Detect which cell encompasses the target text, then output its [X, Y] center coordinate. 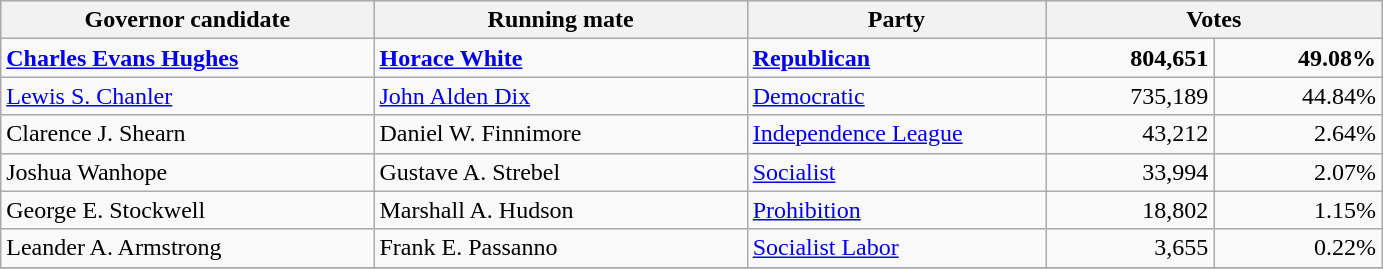
Socialist Labor [896, 248]
43,212 [1130, 134]
3,655 [1130, 248]
George E. Stockwell [188, 210]
Prohibition [896, 210]
0.22% [1298, 248]
18,802 [1130, 210]
44.84% [1298, 96]
Lewis S. Chanler [188, 96]
735,189 [1130, 96]
Daniel W. Finnimore [560, 134]
Joshua Wanhope [188, 172]
Leander A. Armstrong [188, 248]
Gustave A. Strebel [560, 172]
Governor candidate [188, 20]
Republican [896, 58]
Running mate [560, 20]
33,994 [1130, 172]
1.15% [1298, 210]
Charles Evans Hughes [188, 58]
Independence League [896, 134]
Socialist [896, 172]
Votes [1214, 20]
Party [896, 20]
2.64% [1298, 134]
49.08% [1298, 58]
Clarence J. Shearn [188, 134]
804,651 [1130, 58]
Horace White [560, 58]
Marshall A. Hudson [560, 210]
2.07% [1298, 172]
Frank E. Passanno [560, 248]
Democratic [896, 96]
John Alden Dix [560, 96]
